Detect which cell encompasses the target text, then output its [x, y] center coordinate. 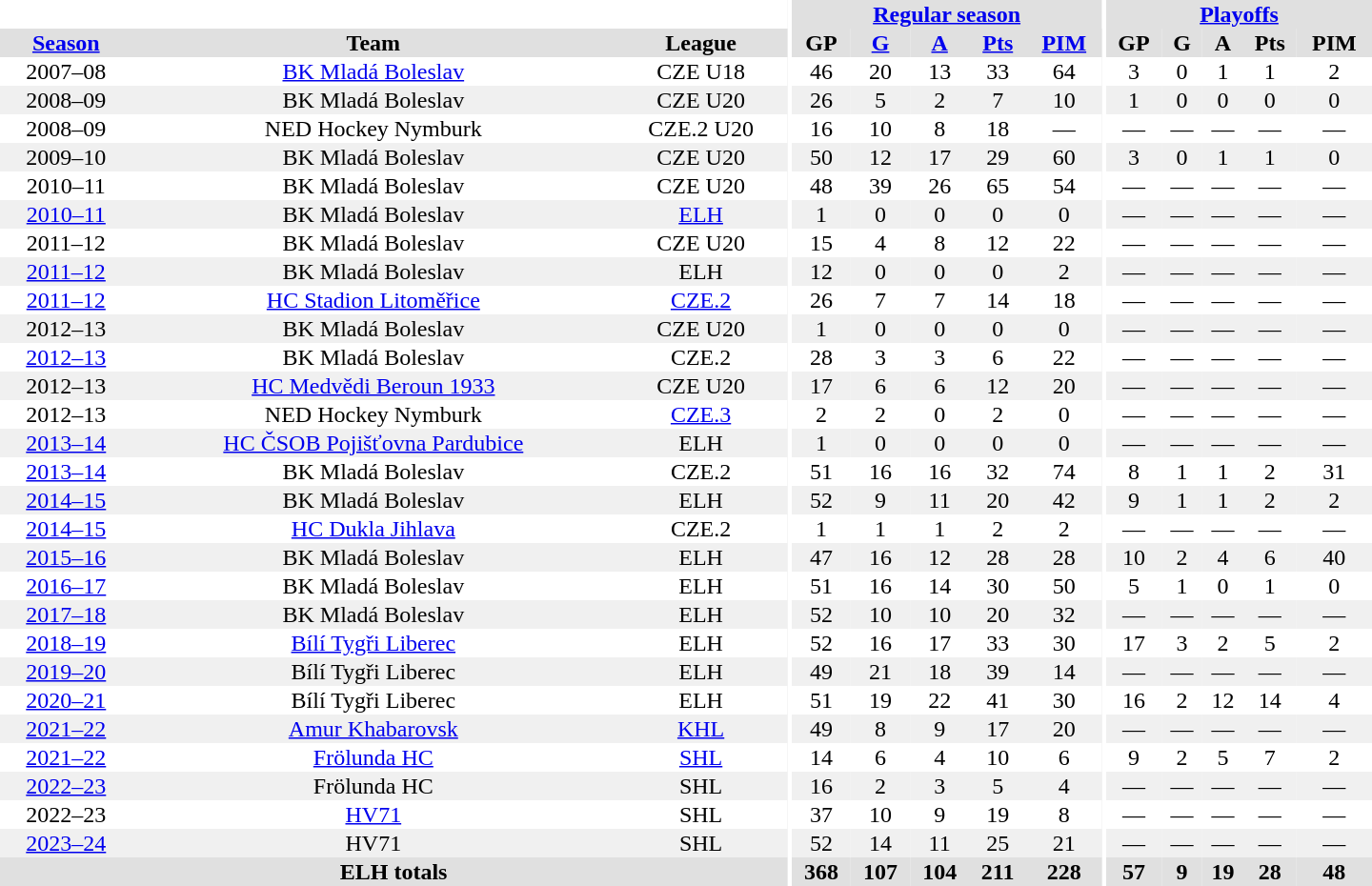
Amur Khabarovsk [373, 729]
ELH totals [393, 872]
57 [1134, 872]
2018–19 [67, 643]
CZE.3 [701, 414]
107 [880, 872]
HC Medvědi Beroun 1933 [373, 386]
CZE.2 U20 [701, 129]
60 [1063, 157]
65 [998, 186]
74 [1063, 472]
KHL [701, 729]
League [701, 43]
104 [939, 872]
Season [67, 43]
46 [821, 71]
HC Dukla Jihlava [373, 529]
CZE U18 [701, 71]
2023–24 [67, 843]
Playoffs [1239, 14]
2007–08 [67, 71]
13 [939, 71]
211 [998, 872]
42 [1063, 500]
2009–10 [67, 157]
37 [821, 815]
54 [1063, 186]
Regular season [947, 14]
HC ČSOB Pojišťovna Pardubice [373, 443]
40 [1334, 557]
2020–21 [67, 700]
2019–20 [67, 672]
Team [373, 43]
31 [1334, 472]
2015–16 [67, 557]
228 [1063, 872]
2017–18 [67, 614]
41 [998, 700]
64 [1063, 71]
29 [998, 157]
2016–17 [67, 586]
HC Stadion Litoměřice [373, 300]
15 [821, 243]
368 [821, 872]
25 [998, 843]
47 [821, 557]
